Extract the [X, Y] coordinate from the center of the cell holding the provided text.  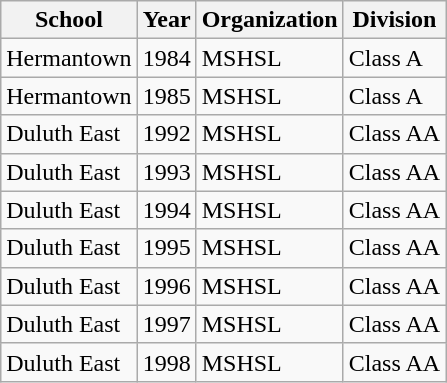
1984 [166, 58]
Organization [270, 20]
1994 [166, 210]
Year [166, 20]
1993 [166, 172]
1996 [166, 286]
1985 [166, 96]
School [69, 20]
1998 [166, 362]
1992 [166, 134]
1997 [166, 324]
Division [394, 20]
1995 [166, 248]
